Scan for the cell matching the given text and deliver its [X, Y] coordinate at center. 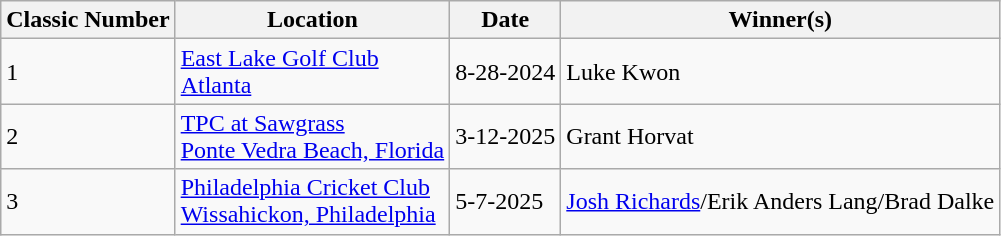
Philadelphia Cricket ClubWissahickon, Philadelphia [312, 202]
3-12-2025 [506, 136]
East Lake Golf ClubAtlanta [312, 72]
Classic Number [88, 20]
Josh Richards/Erik Anders Lang/Brad Dalke [780, 202]
2 [88, 136]
Winner(s) [780, 20]
Grant Horvat [780, 136]
1 [88, 72]
Luke Kwon [780, 72]
3 [88, 202]
Date [506, 20]
8-28-2024 [506, 72]
TPC at SawgrassPonte Vedra Beach, Florida [312, 136]
5-7-2025 [506, 202]
Location [312, 20]
